Determine the (x, y) coordinate at the center of the cell enclosing the given text.  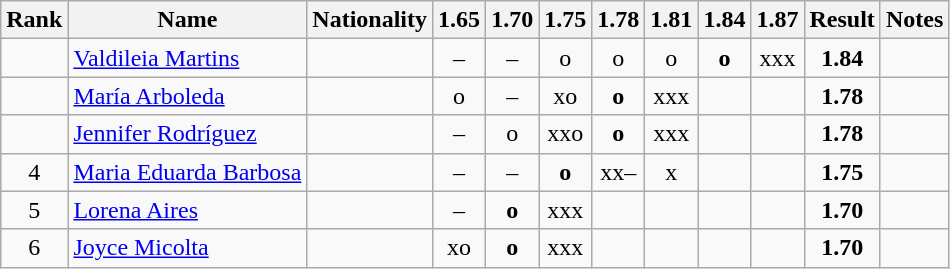
María Arboleda (188, 96)
Valdileia Martins (188, 58)
Maria Eduarda Barbosa (188, 172)
4 (34, 172)
Rank (34, 20)
Jennifer Rodríguez (188, 134)
Nationality (370, 20)
Lorena Aires (188, 210)
1.65 (460, 20)
1.81 (672, 20)
x (672, 172)
5 (34, 210)
xx– (618, 172)
1.87 (778, 20)
Name (188, 20)
Joyce Micolta (188, 248)
6 (34, 248)
xxo (566, 134)
Result (842, 20)
Notes (914, 20)
